Locate the cell with the specified text and output its [x, y] center coordinate. 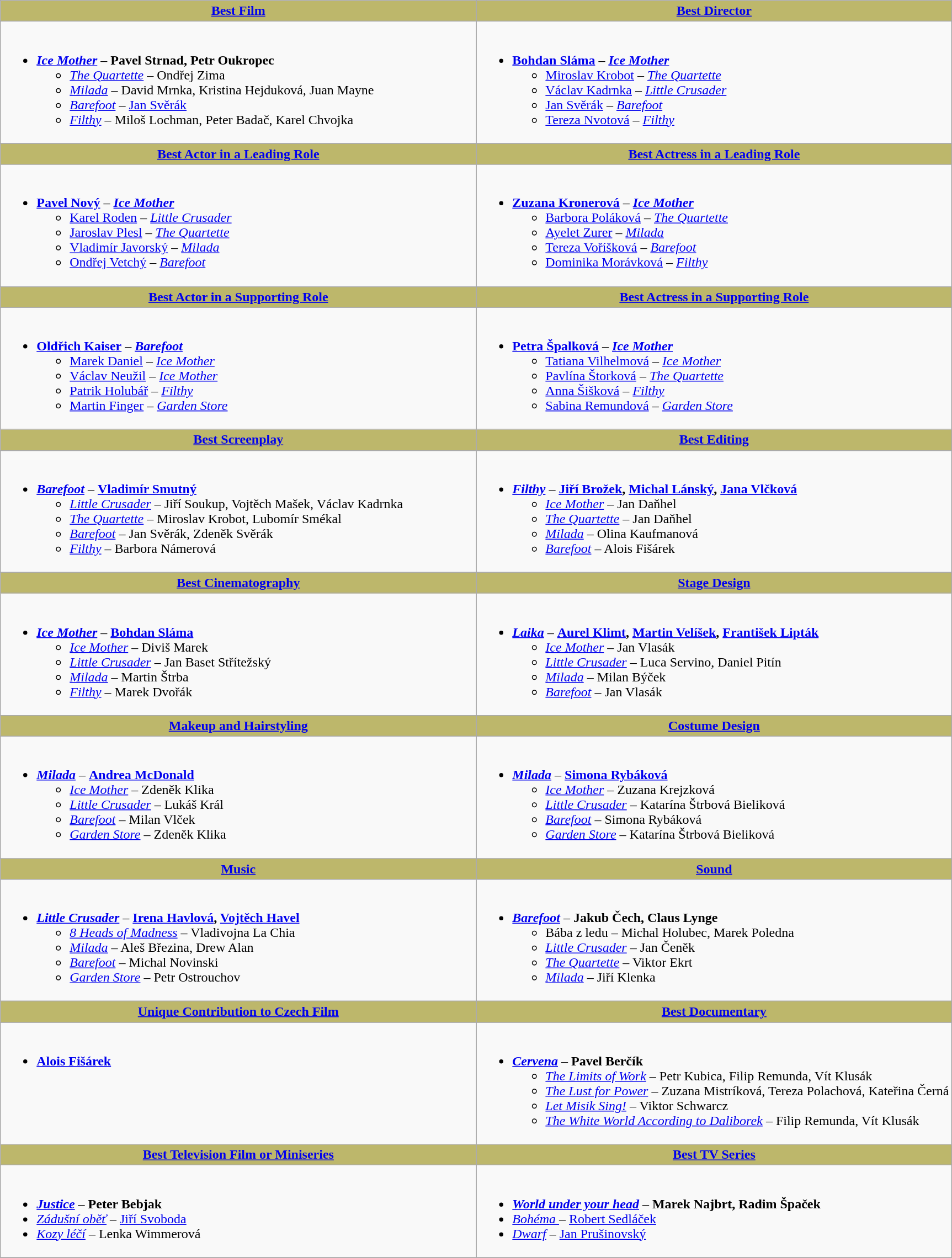
Music [238, 869]
Best Screenplay [238, 440]
Best Film [238, 11]
World under your head – Marek Najbrt, Radim ŠpačekBohéma – Robert SedláčekDwarf – Jan Prušinovský [714, 1212]
Pavel Nový – Ice MotherKarel Roden – Little CrusaderJaroslav Plesl – The QuartetteVladimír Javorský – MiladaOndřej Vetchý – Barefoot [238, 225]
Stage Design [714, 583]
Justice – Peter BebjakZádušní oběť – Jiří SvobodaKozy léčí – Lenka Wimmerová [238, 1212]
Sound [714, 869]
Best Editing [714, 440]
Alois Fišárek [238, 1084]
Ice Mother – Bohdan SlámaIce Mother – Diviš MarekLittle Crusader – Jan Baset StřítežskýMilada – Martin ŠtrbaFilthy – Marek Dvořák [238, 654]
Costume Design [714, 726]
Best Actress in a Leading Role [714, 154]
Best Cinematography [238, 583]
Best Actress in a Supporting Role [714, 297]
Milada – Andrea McDonaldIce Mother – Zdeněk KlikaLittle Crusader – Lukáš KrálBarefoot – Milan VlčekGarden Store – Zdeněk Klika [238, 797]
Best TV Series [714, 1155]
Best Director [714, 11]
Best Television Film or Miniseries [238, 1155]
Filthy – Jiří Brožek, Michal Lánský, Jana VlčkováIce Mother – Jan DaňhelThe Quartette – Jan DaňhelMilada – Olina KaufmanováBarefoot – Alois Fišárek [714, 511]
Best Actor in a Supporting Role [238, 297]
Petra Špalková – Ice MotherTatiana Vilhelmová – Ice MotherPavlína Štorková – The QuartetteAnna Šišková – FilthySabina Remundová – Garden Store [714, 369]
Best Documentary [714, 1012]
Bohdan Sláma – Ice MotherMiroslav Krobot – The QuartetteVáclav Kadrnka – Little CrusaderJan Svěrák – BarefootTereza Nvotová – Filthy [714, 83]
Unique Contribution to Czech Film [238, 1012]
Zuzana Kronerová – Ice MotherBarbora Poláková – The QuartetteAyelet Zurer – MiladaTereza Voříšková – BarefootDominika Morávková – Filthy [714, 225]
Oldřich Kaiser – BarefootMarek Daniel – Ice MotherVáclav Neužil – Ice MotherPatrik Holubář – FilthyMartin Finger – Garden Store [238, 369]
Best Actor in a Leading Role [238, 154]
Makeup and Hairstyling [238, 726]
